Extract the [x, y] coordinate from the center of the cell holding the provided text.  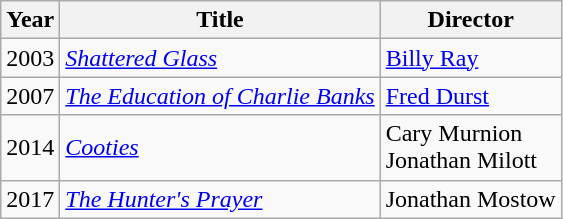
Cary Murnion Jonathan Milott [470, 148]
The Education of Charlie Banks [220, 96]
Title [220, 20]
Cooties [220, 148]
Director [470, 20]
2017 [30, 199]
Jonathan Mostow [470, 199]
Fred Durst [470, 96]
Shattered Glass [220, 58]
The Hunter's Prayer [220, 199]
Year [30, 20]
Billy Ray [470, 58]
2003 [30, 58]
2014 [30, 148]
2007 [30, 96]
